For the text-containing cell, return its midpoint in (X, Y) coordinate format. 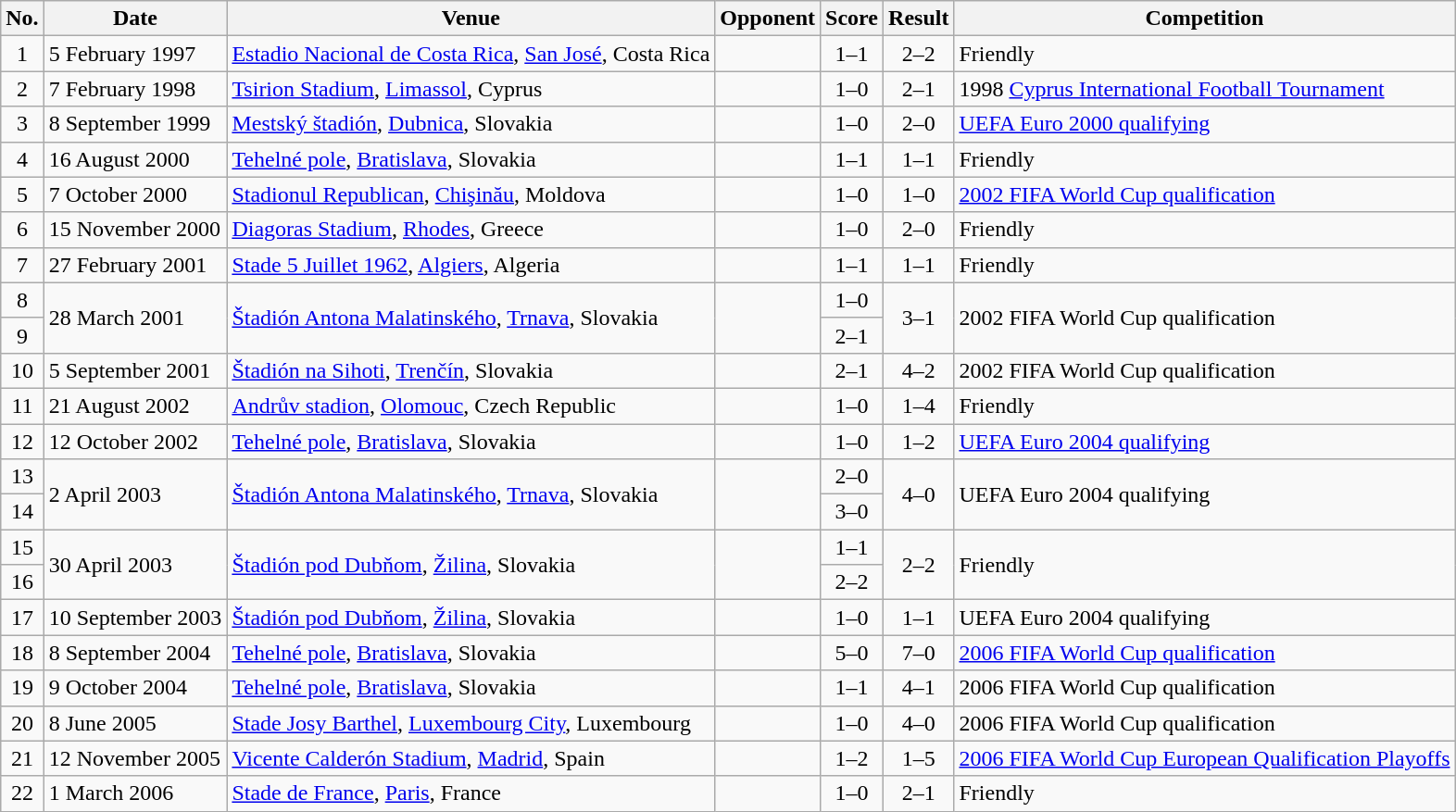
Mestský štadión, Dubnica, Slovakia (471, 124)
Stade 5 Juillet 1962, Algiers, Algeria (471, 265)
Stadionul Republican, Chişinău, Moldova (471, 194)
5 September 2001 (135, 370)
1 March 2006 (135, 793)
No. (22, 19)
6 (22, 230)
30 April 2003 (135, 565)
15 November 2000 (135, 230)
3–0 (852, 512)
8 September 2004 (135, 653)
Score (852, 19)
5–0 (852, 653)
1–5 (919, 758)
Diagoras Stadium, Rhodes, Greece (471, 230)
4 (22, 159)
Competition (1204, 19)
10 September 2003 (135, 618)
28 March 2001 (135, 318)
7 February 1998 (135, 89)
10 (22, 370)
17 (22, 618)
Stade Josy Barthel, Luxembourg City, Luxembourg (471, 723)
Result (919, 19)
Opponent (768, 19)
Andrův stadion, Olomouc, Czech Republic (471, 406)
2 April 2003 (135, 494)
19 (22, 688)
15 (22, 547)
7 (22, 265)
1 (22, 54)
2006 FIFA World Cup European Qualification Playoffs (1204, 758)
12 (22, 442)
9 October 2004 (135, 688)
Venue (471, 19)
Date (135, 19)
21 August 2002 (135, 406)
5 February 1997 (135, 54)
Stade de France, Paris, France (471, 793)
7–0 (919, 653)
8 September 1999 (135, 124)
12 October 2002 (135, 442)
27 February 2001 (135, 265)
1–4 (919, 406)
18 (22, 653)
16 August 2000 (135, 159)
1998 Cyprus International Football Tournament (1204, 89)
3–1 (919, 318)
16 (22, 582)
20 (22, 723)
2 (22, 89)
9 (22, 335)
Estadio Nacional de Costa Rica, San José, Costa Rica (471, 54)
13 (22, 477)
4–2 (919, 370)
11 (22, 406)
Štadión na Sihoti, Trenčín, Slovakia (471, 370)
8 June 2005 (135, 723)
Tsirion Stadium, Limassol, Cyprus (471, 89)
7 October 2000 (135, 194)
5 (22, 194)
14 (22, 512)
22 (22, 793)
4–1 (919, 688)
Vicente Calderón Stadium, Madrid, Spain (471, 758)
21 (22, 758)
12 November 2005 (135, 758)
8 (22, 300)
UEFA Euro 2000 qualifying (1204, 124)
3 (22, 124)
